Detect which cell encompasses the target text, then output its (x, y) center coordinate. 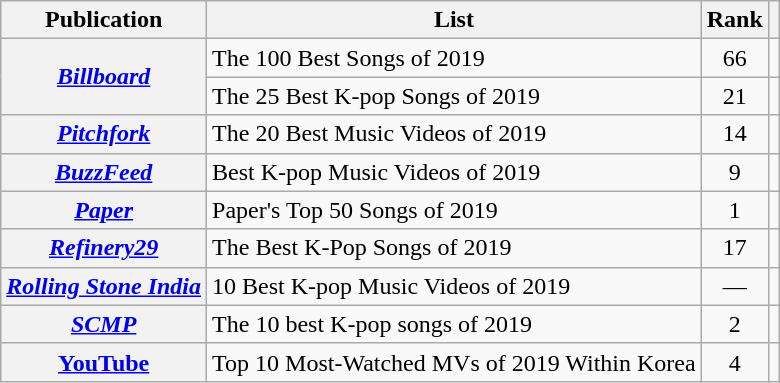
The Best K-Pop Songs of 2019 (454, 248)
1 (734, 210)
Refinery29 (104, 248)
Paper's Top 50 Songs of 2019 (454, 210)
17 (734, 248)
Paper (104, 210)
The 10 best K-pop songs of 2019 (454, 324)
The 20 Best Music Videos of 2019 (454, 134)
List (454, 20)
Publication (104, 20)
9 (734, 172)
14 (734, 134)
2 (734, 324)
Best K-pop Music Videos of 2019 (454, 172)
Rolling Stone India (104, 286)
66 (734, 58)
Billboard (104, 77)
Top 10 Most-Watched MVs of 2019 Within Korea (454, 362)
YouTube (104, 362)
4 (734, 362)
BuzzFeed (104, 172)
21 (734, 96)
— (734, 286)
10 Best K-pop Music Videos of 2019 (454, 286)
Pitchfork (104, 134)
The 100 Best Songs of 2019 (454, 58)
The 25 Best K-pop Songs of 2019 (454, 96)
Rank (734, 20)
SCMP (104, 324)
